Scan for the cell matching the given text and deliver its [X, Y] coordinate at center. 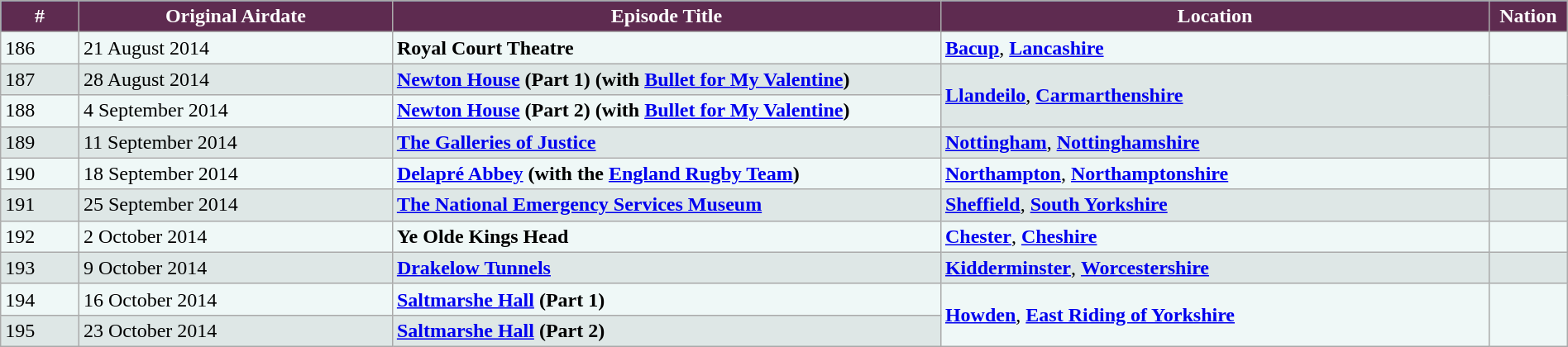
Chester, Cheshire [1214, 236]
192 [40, 236]
Royal Court Theatre [667, 48]
Llandeilo, Carmarthenshire [1214, 95]
Newton House (Part 1) (with Bullet for My Valentine) [667, 79]
9 October 2014 [235, 268]
Nottingham, Nottinghamshire [1214, 142]
18 September 2014 [235, 173]
186 [40, 48]
Ye Olde Kings Head [667, 236]
188 [40, 111]
Drakelow Tunnels [667, 268]
187 [40, 79]
# [40, 17]
Saltmarshe Hall (Part 2) [667, 330]
190 [40, 173]
4 September 2014 [235, 111]
25 September 2014 [235, 205]
193 [40, 268]
The Galleries of Justice [667, 142]
23 October 2014 [235, 330]
189 [40, 142]
11 September 2014 [235, 142]
Episode Title [667, 17]
28 August 2014 [235, 79]
Newton House (Part 2) (with Bullet for My Valentine) [667, 111]
Northampton, Northamptonshire [1214, 173]
Howden, East Riding of Yorkshire [1214, 315]
Nation [1528, 17]
191 [40, 205]
Bacup, Lancashire [1214, 48]
The National Emergency Services Museum [667, 205]
2 October 2014 [235, 236]
Delapré Abbey (with the England Rugby Team) [667, 173]
Saltmarshe Hall (Part 1) [667, 299]
195 [40, 330]
16 October 2014 [235, 299]
Kidderminster, Worcestershire [1214, 268]
Sheffield, South Yorkshire [1214, 205]
194 [40, 299]
Original Airdate [235, 17]
Location [1214, 17]
21 August 2014 [235, 48]
